Output the [x, y] coordinate of the center of the cell containing the given text.  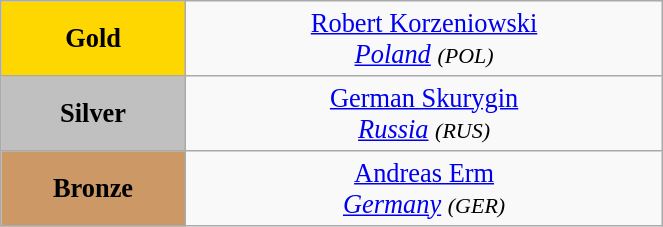
Gold [94, 38]
Bronze [94, 188]
German SkuryginRussia (RUS) [424, 112]
Silver [94, 112]
Andreas ErmGermany (GER) [424, 188]
Robert KorzeniowskiPoland (POL) [424, 38]
